Pinpoint the cell where the given text exists, returning its (x, y) midpoint coordinate. 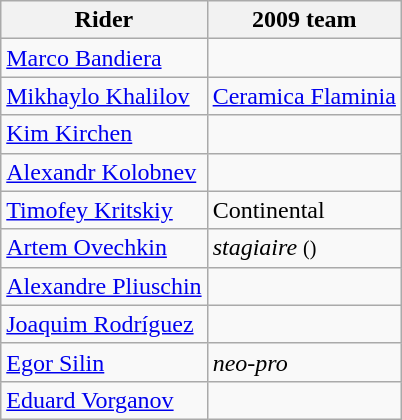
neo-pro (304, 362)
Mikhaylo Khalilov (104, 96)
Egor Silin (104, 362)
Kim Kirchen (104, 134)
Continental (304, 210)
stagiaire () (304, 248)
Marco Bandiera (104, 58)
Rider (104, 20)
Eduard Vorganov (104, 400)
2009 team (304, 20)
Alexandre Pliuschin (104, 286)
Ceramica Flaminia (304, 96)
Joaquim Rodríguez (104, 324)
Timofey Kritskiy (104, 210)
Artem Ovechkin (104, 248)
Alexandr Kolobnev (104, 172)
